Locate the cell with the specified text and output its [x, y] center coordinate. 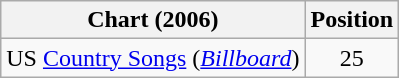
Chart (2006) [153, 20]
25 [352, 58]
US Country Songs (Billboard) [153, 58]
Position [352, 20]
